Determine the [X, Y] coordinate at the center of the cell enclosing the given text.  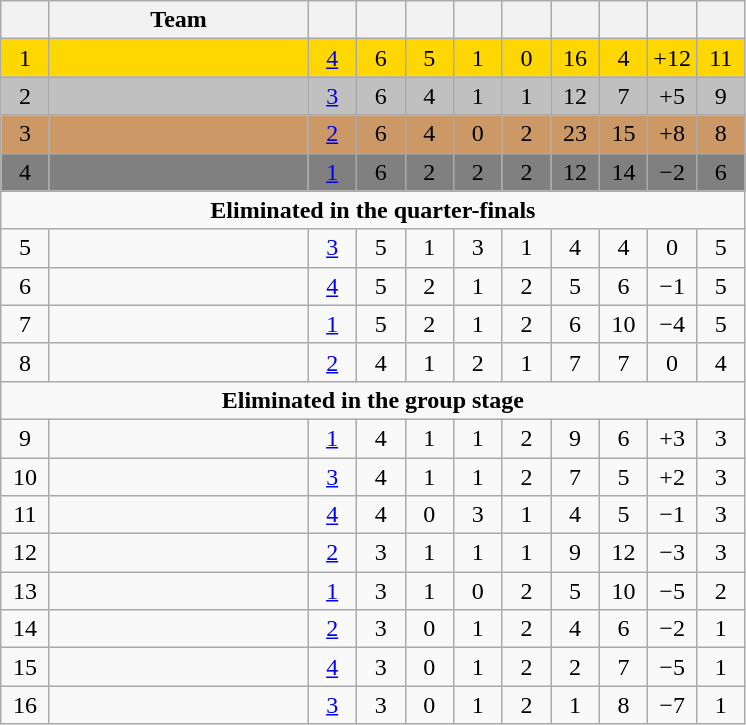
−4 [672, 324]
+12 [672, 58]
Eliminated in the group stage [373, 400]
23 [576, 134]
13 [26, 591]
−7 [672, 705]
Eliminated in the quarter-finals [373, 210]
+3 [672, 438]
Team [178, 20]
+8 [672, 134]
+5 [672, 96]
−3 [672, 553]
+2 [672, 477]
